Scan for the cell matching the given text and deliver its (X, Y) coordinate at center. 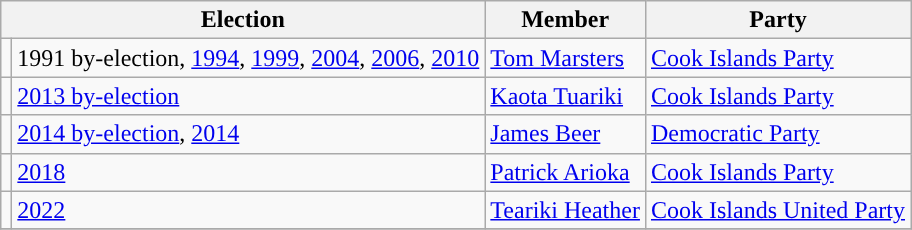
Democratic Party (778, 134)
Kaota Tuariki (566, 96)
2013 by-election (248, 96)
Party (778, 20)
2014 by-election, 2014 (248, 134)
James Beer (566, 134)
Election (243, 20)
1991 by-election, 1994, 1999, 2004, 2006, 2010 (248, 58)
2018 (248, 172)
2022 (248, 210)
Teariki Heather (566, 210)
Cook Islands United Party (778, 210)
Patrick Arioka (566, 172)
Member (566, 20)
Tom Marsters (566, 58)
